Return [x, y] of the center of cell containing provided text 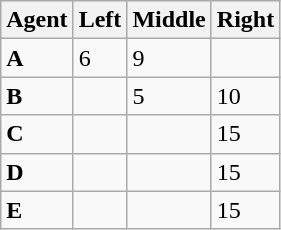
Right [245, 20]
9 [169, 58]
5 [169, 96]
Left [100, 20]
Middle [169, 20]
10 [245, 96]
A [37, 58]
Agent [37, 20]
B [37, 96]
C [37, 134]
E [37, 210]
6 [100, 58]
D [37, 172]
